For the text-containing cell, return its midpoint in [X, Y] coordinate format. 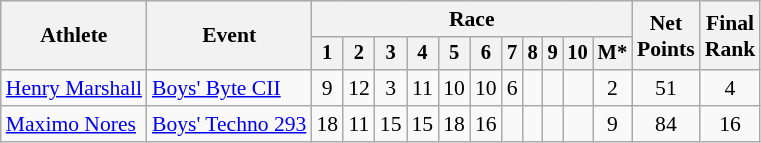
12 [359, 88]
Boys' Techno 293 [229, 124]
Final Rank [730, 36]
Boys' Byte CII [229, 88]
M* [612, 54]
7 [512, 54]
1 [327, 54]
84 [666, 124]
Athlete [74, 36]
8 [533, 54]
Henry Marshall [74, 88]
51 [666, 88]
NetPoints [666, 36]
5 [454, 54]
Maximo Nores [74, 124]
Race [472, 19]
Event [229, 36]
